For the text-containing cell, return its midpoint in [x, y] coordinate format. 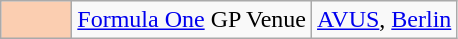
AVUS, Berlin [384, 20]
Formula One GP Venue [192, 20]
